Extract the (x, y) coordinate from the center of the cell holding the provided text.  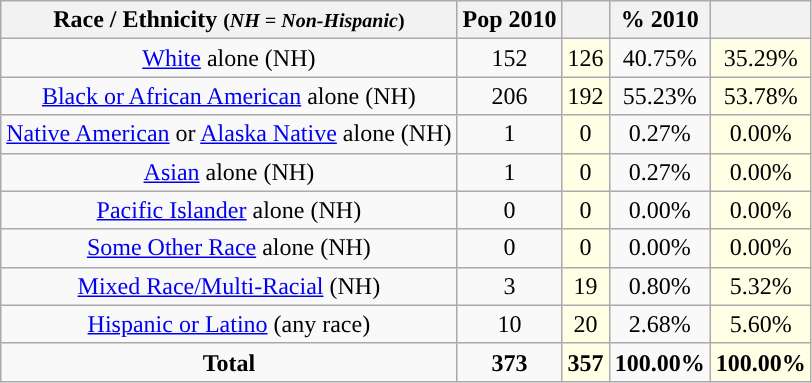
Race / Ethnicity (NH = Non-Hispanic) (229, 20)
Black or African American alone (NH) (229, 96)
Mixed Race/Multi-Racial (NH) (229, 286)
Asian alone (NH) (229, 172)
152 (510, 58)
357 (586, 362)
20 (586, 324)
5.60% (760, 324)
19 (586, 286)
Native American or Alaska Native alone (NH) (229, 134)
% 2010 (660, 20)
35.29% (760, 58)
53.78% (760, 96)
Some Other Race alone (NH) (229, 248)
0.80% (660, 286)
2.68% (660, 324)
Pacific Islander alone (NH) (229, 210)
373 (510, 362)
192 (586, 96)
5.32% (760, 286)
10 (510, 324)
Total (229, 362)
206 (510, 96)
40.75% (660, 58)
55.23% (660, 96)
Hispanic or Latino (any race) (229, 324)
White alone (NH) (229, 58)
3 (510, 286)
Pop 2010 (510, 20)
126 (586, 58)
